Detect which cell encompasses the target text, then output its [x, y] center coordinate. 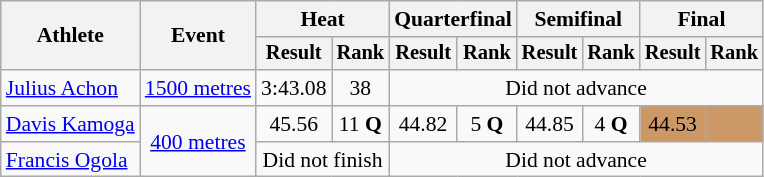
400 metres [198, 142]
1500 metres [198, 88]
44.85 [550, 124]
3:43.08 [294, 88]
38 [361, 88]
Athlete [70, 36]
11 Q [361, 124]
4 Q [611, 124]
Final [702, 19]
Davis Kamoga [70, 124]
Julius Achon [70, 88]
5 Q [487, 124]
Heat [322, 19]
Did not advance [576, 88]
Event [198, 36]
45.56 [294, 124]
Quarterfinal [453, 19]
44.82 [423, 124]
Semifinal [578, 19]
44.53 [673, 124]
